From the cell containing the given text, extract its center point as (X, Y) coordinate. 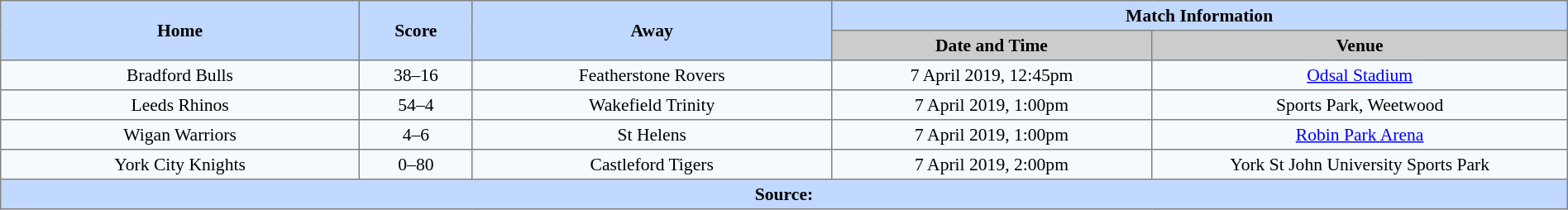
Away (652, 31)
Source: (784, 194)
Castleford Tigers (652, 165)
Odsal Stadium (1360, 75)
Leeds Rhinos (180, 105)
38–16 (415, 75)
4–6 (415, 135)
York St John University Sports Park (1360, 165)
St Helens (652, 135)
54–4 (415, 105)
0–80 (415, 165)
Sports Park, Weetwood (1360, 105)
Venue (1360, 45)
Home (180, 31)
York City Knights (180, 165)
Score (415, 31)
7 April 2019, 2:00pm (992, 165)
Robin Park Arena (1360, 135)
Wakefield Trinity (652, 105)
7 April 2019, 12:45pm (992, 75)
Date and Time (992, 45)
Match Information (1199, 16)
Featherstone Rovers (652, 75)
Bradford Bulls (180, 75)
Wigan Warriors (180, 135)
